Provide the (X, Y) coordinate of the cell's center where the given text is located.  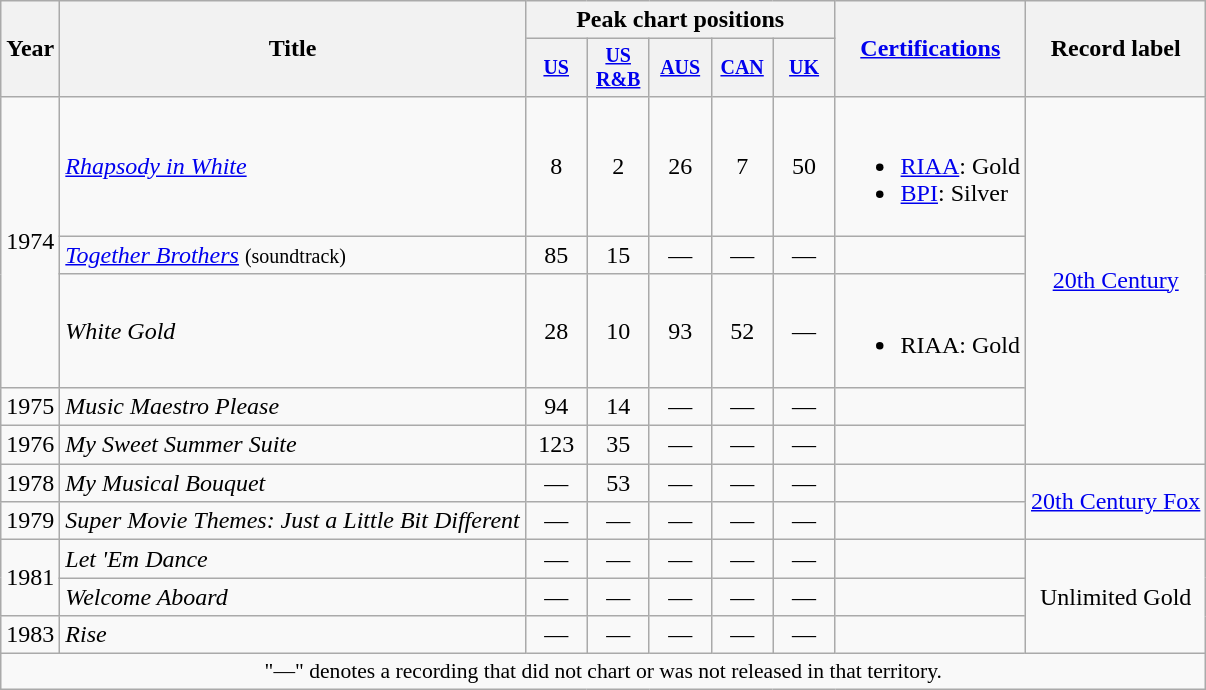
RIAA: Gold (930, 330)
Music Maestro Please (292, 406)
UK (804, 68)
123 (556, 445)
94 (556, 406)
CAN (742, 68)
White Gold (292, 330)
50 (804, 166)
AUS (680, 68)
10 (618, 330)
Certifications (930, 49)
US R&B (618, 68)
Super Movie Themes: Just a Little Bit Different (292, 521)
Year (30, 49)
20th Century Fox (1115, 502)
Title (292, 49)
35 (618, 445)
20th Century (1115, 280)
93 (680, 330)
52 (742, 330)
2 (618, 166)
US (556, 68)
26 (680, 166)
Peak chart positions (680, 20)
53 (618, 483)
"—" denotes a recording that did not chart or was not released in that territory. (604, 672)
My Musical Bouquet (292, 483)
Rhapsody in White (292, 166)
1976 (30, 445)
1978 (30, 483)
Welcome Aboard (292, 597)
1981 (30, 578)
8 (556, 166)
1974 (30, 242)
15 (618, 255)
85 (556, 255)
Together Brothers (soundtrack) (292, 255)
1983 (30, 635)
1975 (30, 406)
Rise (292, 635)
7 (742, 166)
Let 'Em Dance (292, 559)
Unlimited Gold (1115, 597)
Record label (1115, 49)
28 (556, 330)
RIAA: GoldBPI: Silver (930, 166)
My Sweet Summer Suite (292, 445)
1979 (30, 521)
14 (618, 406)
